From the cell containing the given text, extract its center point as [X, Y] coordinate. 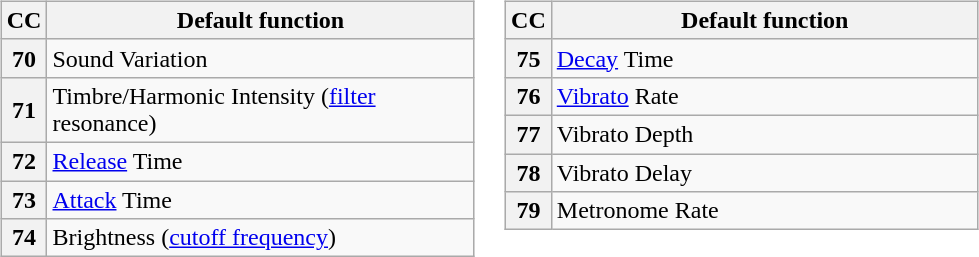
Brightness (cutoff frequency) [260, 238]
Vibrato Delay [764, 173]
74 [24, 238]
Timbre/Harmonic Intensity (filter resonance) [260, 110]
78 [529, 173]
Metronome Rate [764, 211]
75 [529, 58]
Vibrato Depth [764, 134]
Release Time [260, 161]
79 [529, 211]
Sound Variation [260, 58]
Attack Time [260, 199]
71 [24, 110]
77 [529, 134]
70 [24, 58]
72 [24, 161]
Decay Time [764, 58]
76 [529, 96]
73 [24, 199]
Vibrato Rate [764, 96]
